For the text-containing cell, return its midpoint in (X, Y) coordinate format. 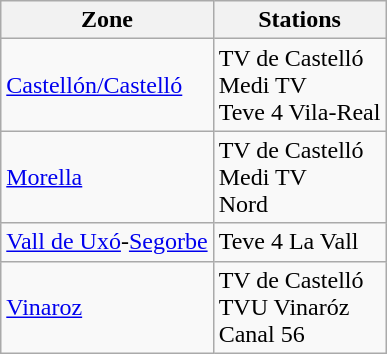
Teve 4 La Vall (300, 242)
Castellón/Castelló (107, 85)
TV de CastellóTVU VinarózCanal 56 (300, 307)
Vinaroz (107, 307)
TV de CastellóMedi TVTeve 4 Vila-Real (300, 85)
Vall de Uxó-Segorbe (107, 242)
TV de CastellóMedi TVNord (300, 177)
Zone (107, 20)
Stations (300, 20)
Morella (107, 177)
